Extract the (x, y) coordinate from the center of the cell holding the provided text.  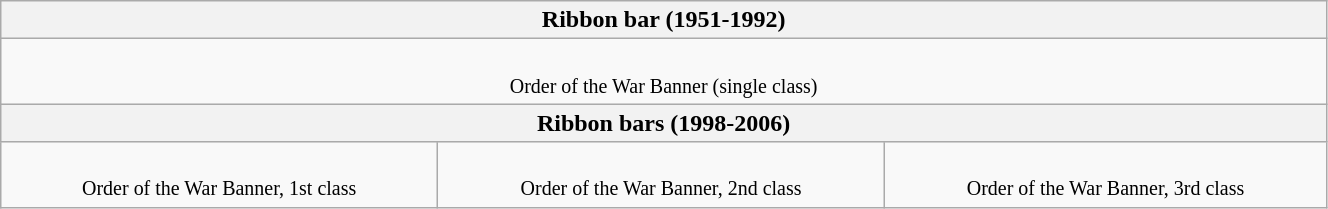
Ribbon bars (1998-2006) (664, 123)
Order of the War Banner, 1st class (220, 174)
Order of the War Banner (single class) (664, 72)
Order of the War Banner, 3rd class (1106, 174)
Ribbon bar (1951-1992) (664, 20)
Order of the War Banner, 2nd class (662, 174)
